Extract the [X, Y] coordinate from the center of the cell holding the provided text.  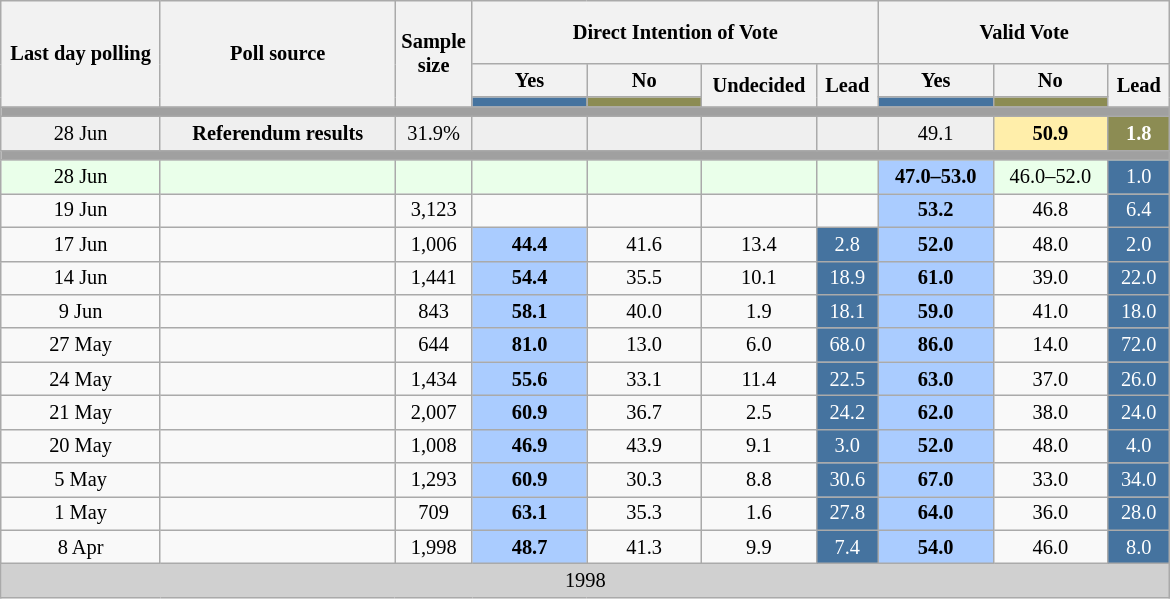
6.0 [760, 345]
55.6 [530, 379]
40.0 [644, 311]
28.0 [1139, 513]
44.4 [530, 244]
39.0 [1050, 278]
1,998 [434, 547]
1,006 [434, 244]
3.0 [847, 446]
24 May [81, 379]
1,441 [434, 278]
41.6 [644, 244]
41.0 [1050, 311]
17 Jun [81, 244]
86.0 [936, 345]
9.1 [760, 446]
8.8 [760, 480]
2.8 [847, 244]
2.5 [760, 412]
Referendum results [278, 133]
18.0 [1139, 311]
24.2 [847, 412]
38.0 [1050, 412]
48.7 [530, 547]
63.1 [530, 513]
21 May [81, 412]
7.4 [847, 547]
33.1 [644, 379]
1.8 [1139, 133]
24.0 [1139, 412]
46.0 [1050, 547]
20 May [81, 446]
37.0 [1050, 379]
1,008 [434, 446]
59.0 [936, 311]
31.9% [434, 133]
50.9 [1050, 133]
33.0 [1050, 480]
2.0 [1139, 244]
46.0–52.0 [1050, 177]
58.1 [530, 311]
Undecided [760, 84]
72.0 [1139, 345]
Poll source [278, 53]
47.0–53.0 [936, 177]
14 Jun [81, 278]
13.0 [644, 345]
68.0 [847, 345]
1,293 [434, 480]
8 Apr [81, 547]
35.5 [644, 278]
62.0 [936, 412]
34.0 [1139, 480]
9.9 [760, 547]
46.8 [1050, 210]
3,123 [434, 210]
13.4 [760, 244]
49.1 [936, 133]
64.0 [936, 513]
54.4 [530, 278]
Valid Vote [1024, 32]
63.0 [936, 379]
46.9 [530, 446]
41.3 [644, 547]
644 [434, 345]
2,007 [434, 412]
1998 [586, 581]
1 May [81, 513]
67.0 [936, 480]
1.9 [760, 311]
1.0 [1139, 177]
8.0 [1139, 547]
10.1 [760, 278]
11.4 [760, 379]
9 Jun [81, 311]
43.9 [644, 446]
Direct Intention of Vote [675, 32]
843 [434, 311]
6.4 [1139, 210]
22.5 [847, 379]
Sample size [434, 53]
5 May [81, 480]
1.6 [760, 513]
54.0 [936, 547]
53.2 [936, 210]
Last day polling [81, 53]
36.7 [644, 412]
4.0 [1139, 446]
27.8 [847, 513]
26.0 [1139, 379]
36.0 [1050, 513]
19 Jun [81, 210]
81.0 [530, 345]
1,434 [434, 379]
61.0 [936, 278]
18.1 [847, 311]
14.0 [1050, 345]
27 May [81, 345]
18.9 [847, 278]
30.3 [644, 480]
22.0 [1139, 278]
35.3 [644, 513]
30.6 [847, 480]
709 [434, 513]
